Find where the given text appears and provide that cell's center as (x, y) coordinate. 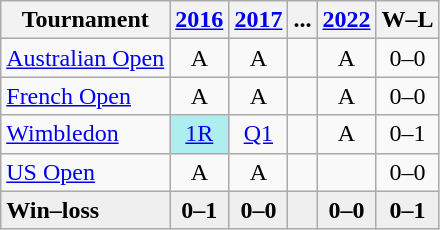
W–L (408, 20)
Q1 (258, 134)
French Open (86, 96)
2017 (258, 20)
US Open (86, 172)
2022 (346, 20)
Australian Open (86, 58)
1R (200, 134)
Wimbledon (86, 134)
Tournament (86, 20)
Win–loss (86, 210)
2016 (200, 20)
... (302, 20)
